Locate the cell with the specified text and output its [X, Y] center coordinate. 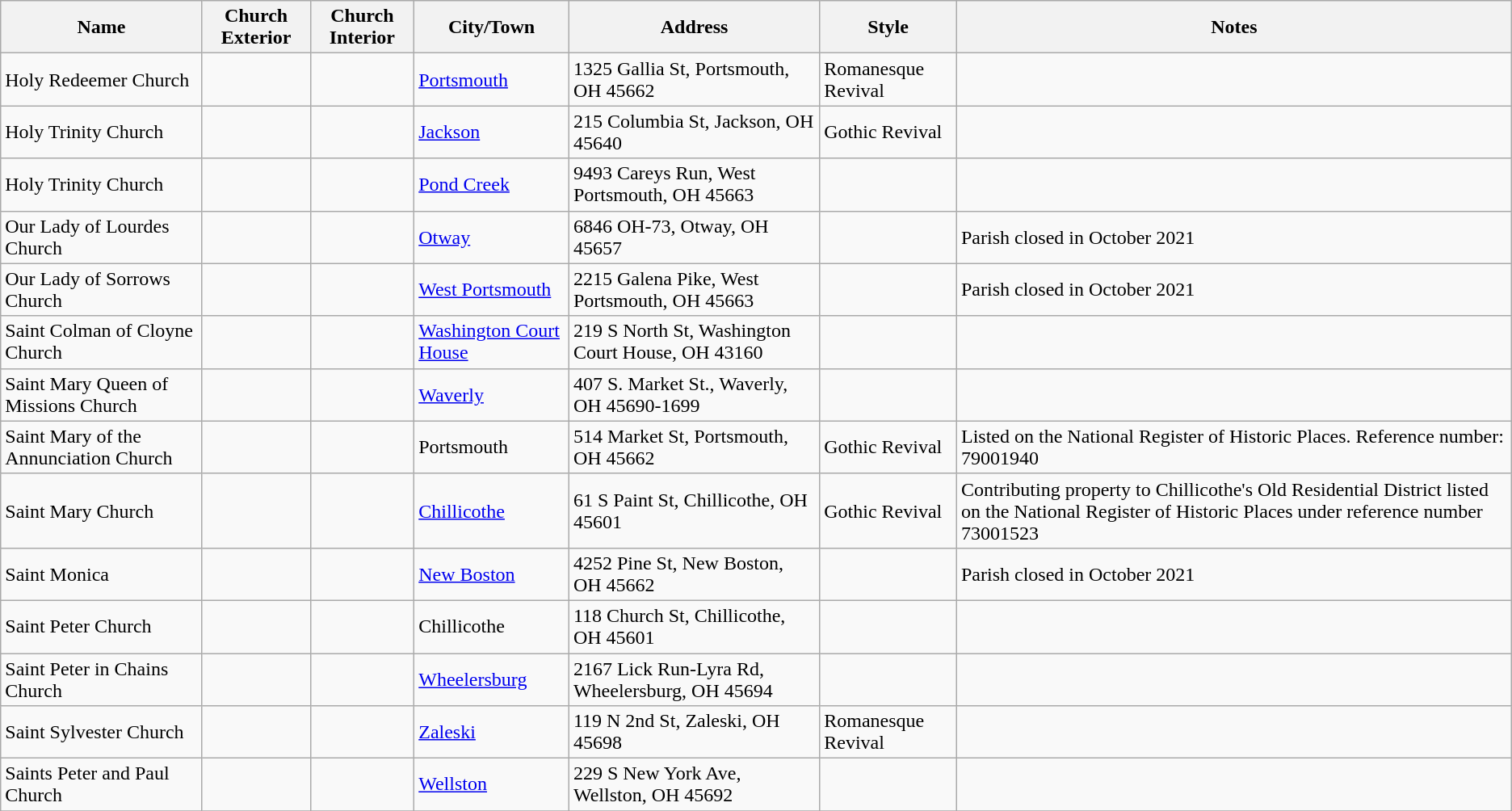
119 N 2nd St, Zaleski, OH 45698 [694, 732]
Saint Peter Church [102, 627]
9493 Careys Run, West Portsmouth, OH 45663 [694, 184]
Otway [492, 237]
Washington Court House [492, 342]
514 Market St, Portsmouth, OH 45662 [694, 448]
2167 Lick Run-Lyra Rd, Wheelersburg, OH 45694 [694, 679]
Saint Mary of the Annunciation Church [102, 448]
2215 Galena Pike, West Portsmouth, OH 45663 [694, 289]
118 Church St, Chillicothe, OH 45601 [694, 627]
219 S North St, Washington Court House, OH 43160 [694, 342]
Saint Mary Queen of Missions Church [102, 394]
Saints Peter and Paul Church [102, 785]
Contributing property to Chillicothe's Old Residential District listed on the National Register of Historic Places under reference number 73001523 [1234, 511]
Our Lady of Lourdes Church [102, 237]
Jackson [492, 132]
Saint Monica [102, 574]
Saint Peter in Chains Church [102, 679]
Saint Sylvester Church [102, 732]
6846 OH-73, Otway, OH 45657 [694, 237]
Wheelersburg [492, 679]
215 Columbia St, Jackson, OH 45640 [694, 132]
Waverly [492, 394]
61 S Paint St, Chillicothe, OH 45601 [694, 511]
Saint Colman of Cloyne Church [102, 342]
Style [888, 27]
407 S. Market St., Waverly, OH 45690-1699 [694, 394]
Notes [1234, 27]
Address [694, 27]
1325 Gallia St, Portsmouth, OH 45662 [694, 79]
Listed on the National Register of Historic Places. Reference number: 79001940 [1234, 448]
Pond Creek [492, 184]
Our Lady of Sorrows Church [102, 289]
Saint Mary Church [102, 511]
4252 Pine St, New Boston, OH 45662 [694, 574]
Church Exterior [256, 27]
Zaleski [492, 732]
New Boston [492, 574]
Church Interior [362, 27]
229 S New York Ave, Wellston, OH 45692 [694, 785]
City/Town [492, 27]
Name [102, 27]
Wellston [492, 785]
West Portsmouth [492, 289]
Holy Redeemer Church [102, 79]
